Extract the [x, y] coordinate from the center of the cell holding the provided text.  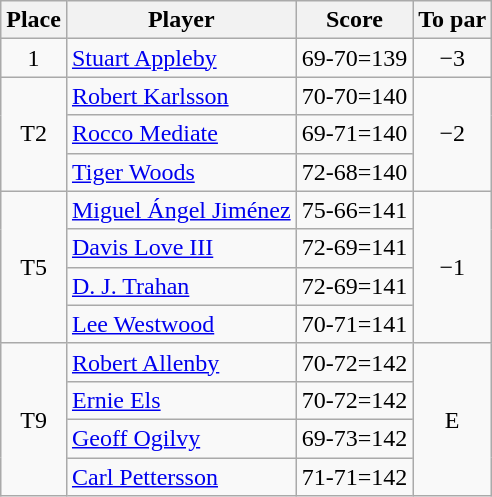
70-71=141 [354, 324]
72-68=140 [354, 172]
75-66=141 [354, 210]
T9 [34, 419]
69-73=142 [354, 438]
Player [181, 20]
−2 [452, 134]
Rocco Mediate [181, 134]
Stuart Appleby [181, 58]
D. J. Trahan [181, 286]
E [452, 419]
Place [34, 20]
Score [354, 20]
Carl Pettersson [181, 477]
Robert Karlsson [181, 96]
To par [452, 20]
70-70=140 [354, 96]
69-70=139 [354, 58]
Lee Westwood [181, 324]
Tiger Woods [181, 172]
T5 [34, 267]
Miguel Ángel Jiménez [181, 210]
−1 [452, 267]
Davis Love III [181, 248]
Robert Allenby [181, 362]
1 [34, 58]
T2 [34, 134]
Geoff Ogilvy [181, 438]
69-71=140 [354, 134]
71-71=142 [354, 477]
Ernie Els [181, 400]
−3 [452, 58]
